Determine the [X, Y] coordinate at the center of the cell enclosing the given text.  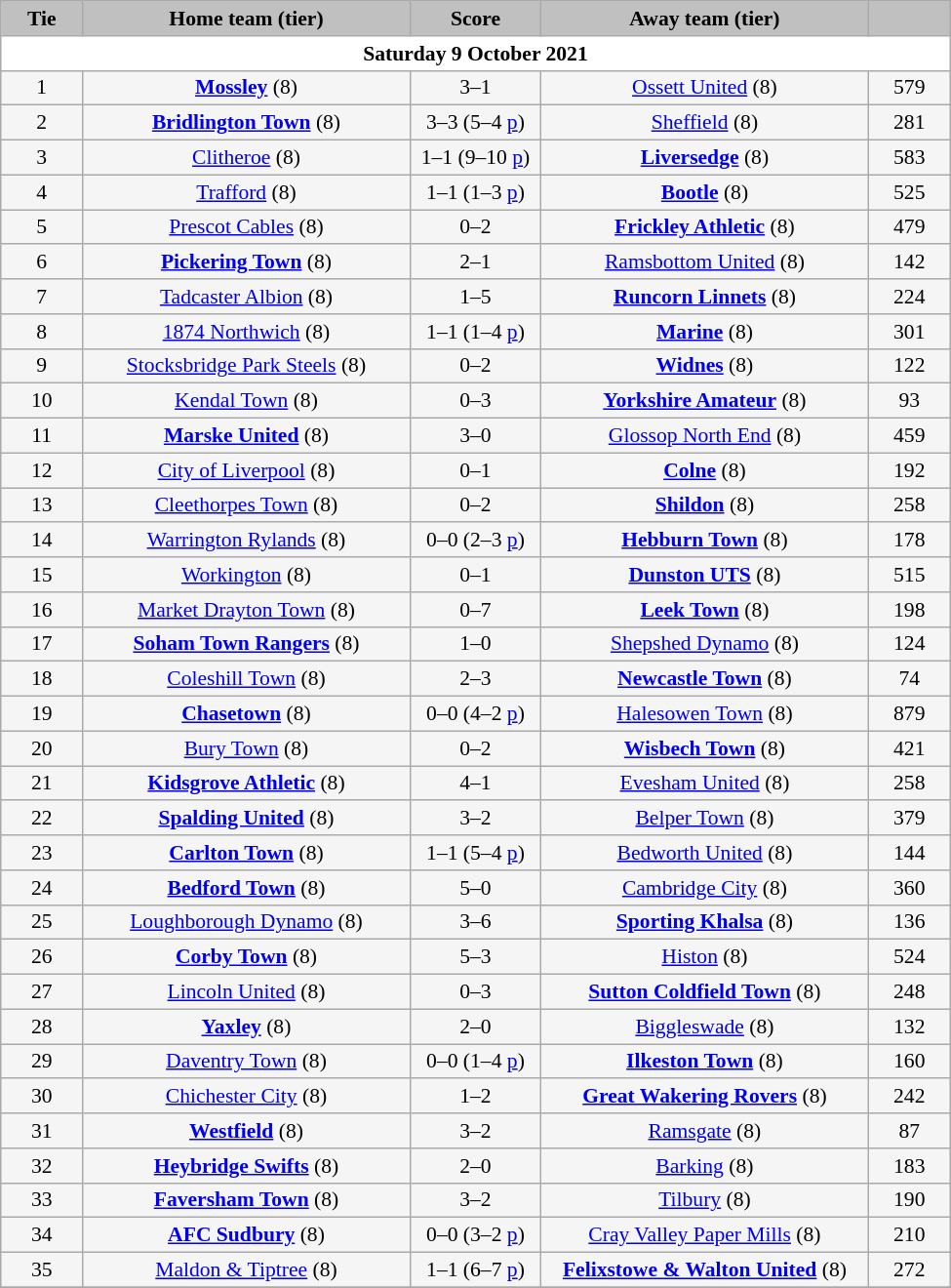
13 [42, 505]
Hebburn Town (8) [705, 541]
360 [909, 888]
281 [909, 123]
583 [909, 158]
Sheffield (8) [705, 123]
3–3 (5–4 p) [475, 123]
Felixstowe & Walton United (8) [705, 1270]
14 [42, 541]
Tie [42, 19]
183 [909, 1166]
Glossop North End (8) [705, 436]
Runcorn Linnets (8) [705, 297]
Marske United (8) [247, 436]
Cleethorpes Town (8) [247, 505]
4–1 [475, 784]
Sporting Khalsa (8) [705, 922]
Heybridge Swifts (8) [247, 1166]
Lincoln United (8) [247, 992]
16 [42, 610]
Liversedge (8) [705, 158]
3–1 [475, 88]
5–0 [475, 888]
1–2 [475, 1097]
Ossett United (8) [705, 88]
0–0 (2–3 p) [475, 541]
24 [42, 888]
198 [909, 610]
City of Liverpool (8) [247, 470]
Soham Town Rangers (8) [247, 644]
Frickley Athletic (8) [705, 227]
28 [42, 1026]
31 [42, 1131]
1–0 [475, 644]
160 [909, 1062]
Dunston UTS (8) [705, 575]
25 [42, 922]
Pickering Town (8) [247, 262]
Barking (8) [705, 1166]
Trafford (8) [247, 192]
3–6 [475, 922]
Evesham United (8) [705, 784]
17 [42, 644]
Prescot Cables (8) [247, 227]
Mossley (8) [247, 88]
Clitheroe (8) [247, 158]
Biggleswade (8) [705, 1026]
132 [909, 1026]
190 [909, 1200]
Widnes (8) [705, 366]
AFC Sudbury (8) [247, 1235]
74 [909, 679]
Loughborough Dynamo (8) [247, 922]
224 [909, 297]
Shildon (8) [705, 505]
Bedworth United (8) [705, 853]
Score [475, 19]
2–1 [475, 262]
144 [909, 853]
11 [42, 436]
3 [42, 158]
26 [42, 957]
136 [909, 922]
Corby Town (8) [247, 957]
2 [42, 123]
Kidsgrove Athletic (8) [247, 784]
10 [42, 401]
Spalding United (8) [247, 819]
8 [42, 332]
1–5 [475, 297]
Workington (8) [247, 575]
Bootle (8) [705, 192]
192 [909, 470]
Coleshill Town (8) [247, 679]
Kendal Town (8) [247, 401]
33 [42, 1200]
301 [909, 332]
Tilbury (8) [705, 1200]
525 [909, 192]
Market Drayton Town (8) [247, 610]
242 [909, 1097]
7 [42, 297]
Chasetown (8) [247, 714]
Sutton Coldfield Town (8) [705, 992]
421 [909, 748]
Carlton Town (8) [247, 853]
Home team (tier) [247, 19]
Saturday 9 October 2021 [476, 54]
124 [909, 644]
Cambridge City (8) [705, 888]
0–7 [475, 610]
5 [42, 227]
Bedford Town (8) [247, 888]
22 [42, 819]
879 [909, 714]
210 [909, 1235]
515 [909, 575]
Ramsbottom United (8) [705, 262]
Colne (8) [705, 470]
21 [42, 784]
122 [909, 366]
Ramsgate (8) [705, 1131]
Westfield (8) [247, 1131]
1–1 (9–10 p) [475, 158]
5–3 [475, 957]
142 [909, 262]
19 [42, 714]
Faversham Town (8) [247, 1200]
1 [42, 88]
87 [909, 1131]
479 [909, 227]
Great Wakering Rovers (8) [705, 1097]
1–1 (5–4 p) [475, 853]
30 [42, 1097]
Stocksbridge Park Steels (8) [247, 366]
Leek Town (8) [705, 610]
Ilkeston Town (8) [705, 1062]
1–1 (6–7 p) [475, 1270]
20 [42, 748]
Wisbech Town (8) [705, 748]
35 [42, 1270]
Maldon & Tiptree (8) [247, 1270]
12 [42, 470]
Bridlington Town (8) [247, 123]
Tadcaster Albion (8) [247, 297]
9 [42, 366]
2–3 [475, 679]
29 [42, 1062]
27 [42, 992]
579 [909, 88]
Daventry Town (8) [247, 1062]
1874 Northwich (8) [247, 332]
248 [909, 992]
0–0 (1–4 p) [475, 1062]
4 [42, 192]
Cray Valley Paper Mills (8) [705, 1235]
Away team (tier) [705, 19]
18 [42, 679]
Chichester City (8) [247, 1097]
1–1 (1–4 p) [475, 332]
0–0 (4–2 p) [475, 714]
Warrington Rylands (8) [247, 541]
379 [909, 819]
93 [909, 401]
Histon (8) [705, 957]
Belper Town (8) [705, 819]
178 [909, 541]
1–1 (1–3 p) [475, 192]
Yaxley (8) [247, 1026]
32 [42, 1166]
0–0 (3–2 p) [475, 1235]
Newcastle Town (8) [705, 679]
Yorkshire Amateur (8) [705, 401]
23 [42, 853]
524 [909, 957]
Marine (8) [705, 332]
Halesowen Town (8) [705, 714]
Bury Town (8) [247, 748]
Shepshed Dynamo (8) [705, 644]
15 [42, 575]
272 [909, 1270]
34 [42, 1235]
3–0 [475, 436]
6 [42, 262]
459 [909, 436]
